Locate the cell with the specified text and output its [X, Y] center coordinate. 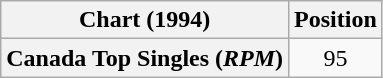
95 [336, 58]
Chart (1994) [145, 20]
Position [336, 20]
Canada Top Singles (RPM) [145, 58]
